Scan for the cell matching the given text and deliver its (X, Y) coordinate at center. 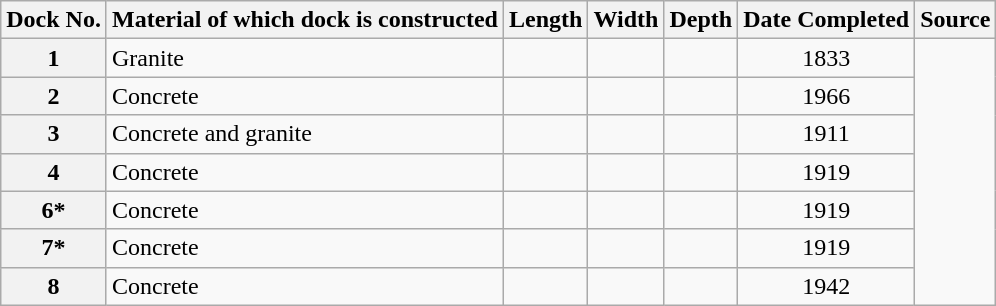
Depth (701, 20)
Date Completed (826, 20)
Dock No. (54, 20)
Source (956, 20)
8 (54, 286)
7* (54, 248)
Granite (304, 58)
6* (54, 210)
2 (54, 96)
Material of which dock is constructed (304, 20)
Length (546, 20)
1942 (826, 286)
1966 (826, 96)
Width (626, 20)
Concrete and granite (304, 134)
1 (54, 58)
4 (54, 172)
3 (54, 134)
1911 (826, 134)
1833 (826, 58)
